Locate the cell with the specified text and output its [x, y] center coordinate. 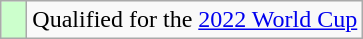
Qualified for the 2022 World Cup [195, 20]
